Return the (x, y) coordinate for the center point of the cell that contains the specified text.  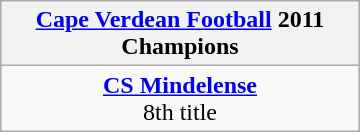
CS Mindelense8th title (180, 98)
Cape Verdean Football 2011Champions (180, 34)
